Return (x, y) of the center of cell containing provided text 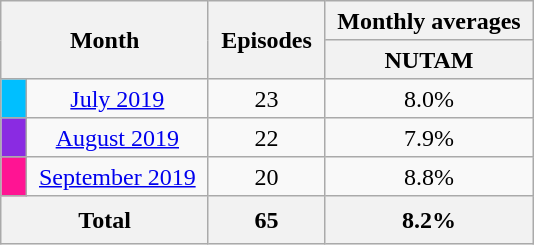
Monthly averages (430, 20)
July 2019 (117, 98)
22 (266, 138)
20 (266, 176)
8.0% (430, 98)
65 (266, 220)
Episodes (266, 40)
23 (266, 98)
Month (105, 40)
7.9% (430, 138)
NUTAM (430, 60)
September 2019 (117, 176)
8.2% (430, 220)
August 2019 (117, 138)
Total (105, 220)
8.8% (430, 176)
